Detect which cell encompasses the target text, then output its [X, Y] center coordinate. 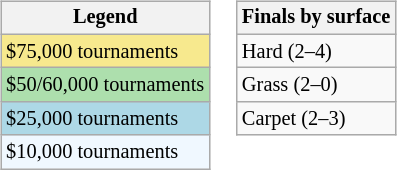
Finals by surface [316, 18]
Hard (2–4) [316, 51]
$10,000 tournaments [105, 152]
$25,000 tournaments [105, 119]
Grass (2–0) [316, 85]
$75,000 tournaments [105, 51]
$50/60,000 tournaments [105, 85]
Carpet (2–3) [316, 119]
Legend [105, 18]
